Return the (x, y) coordinate for the center point of the cell that contains the specified text.  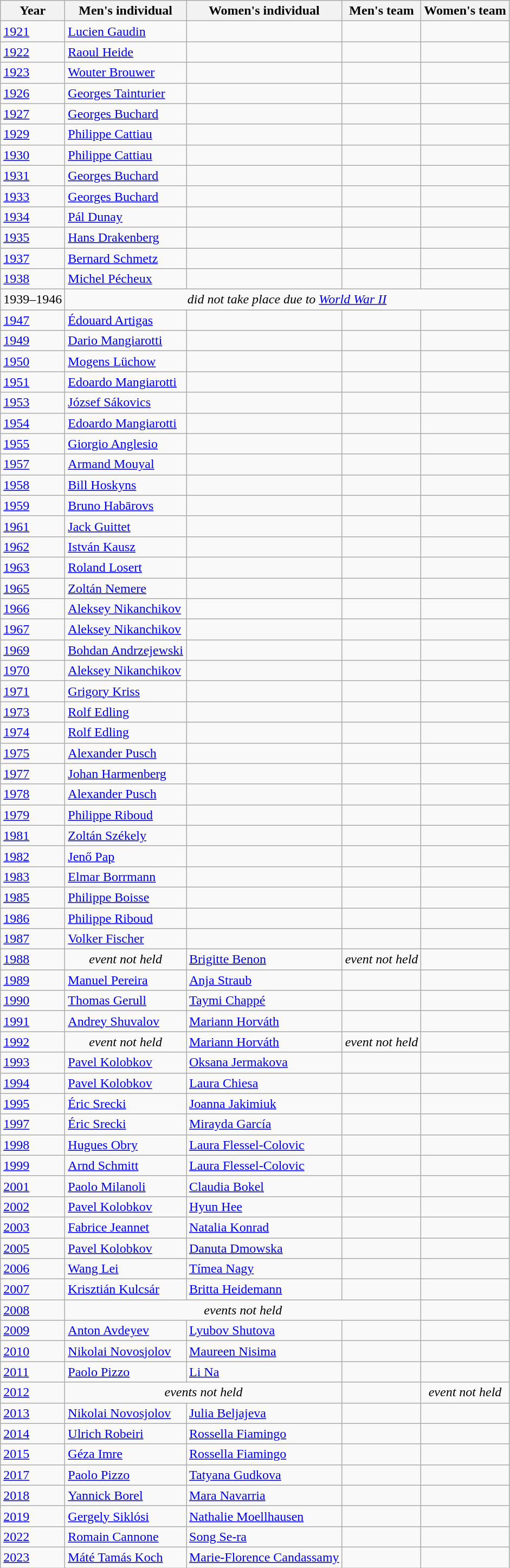
1966 (33, 609)
1974 (33, 733)
1983 (33, 877)
1934 (33, 217)
Mirayda García (264, 1124)
1937 (33, 258)
1929 (33, 134)
Bernard Schmetz (126, 258)
1965 (33, 588)
1988 (33, 960)
2014 (33, 1434)
1961 (33, 526)
1923 (33, 73)
1992 (33, 1042)
1978 (33, 794)
2010 (33, 1351)
Bohdan Andrzejewski (126, 650)
Brigitte Benon (264, 960)
Tatyana Gudkova (264, 1475)
1958 (33, 485)
Andrey Shuvalov (126, 1021)
2017 (33, 1475)
Raoul Heide (126, 52)
2011 (33, 1372)
1975 (33, 753)
Lyubov Shutova (264, 1331)
1962 (33, 547)
1994 (33, 1083)
2003 (33, 1227)
Gergely Siklósi (126, 1516)
Marie-Florence Candassamy (264, 1557)
Hyun Hee (264, 1207)
1998 (33, 1145)
1967 (33, 630)
1977 (33, 774)
Tímea Nagy (264, 1269)
2009 (33, 1331)
1949 (33, 341)
1938 (33, 279)
Édouard Artigas (126, 320)
Georges Tainturier (126, 93)
Joanna Jakimiuk (264, 1104)
Mara Navarria (264, 1495)
Hans Drakenberg (126, 237)
2008 (33, 1310)
2019 (33, 1516)
Michel Pécheux (126, 279)
Men's individual (126, 11)
Philippe Boisse (126, 897)
1939–1946 (33, 300)
2007 (33, 1290)
Women's team (465, 11)
1959 (33, 506)
Grigory Kriss (126, 691)
Year (33, 11)
1981 (33, 835)
Anton Avdeyev (126, 1331)
Bill Hoskyns (126, 485)
1930 (33, 155)
Krisztián Kulcsár (126, 1290)
1979 (33, 815)
1927 (33, 114)
Giorgio Anglesio (126, 444)
1995 (33, 1104)
1989 (33, 980)
Wouter Brouwer (126, 73)
Elmar Borrmann (126, 877)
Li Na (264, 1372)
Lucien Gaudin (126, 31)
Jack Guittet (126, 526)
1993 (33, 1062)
1954 (33, 423)
2002 (33, 1207)
1999 (33, 1165)
2022 (33, 1537)
Maureen Nisima (264, 1351)
1969 (33, 650)
Volker Fischer (126, 939)
1950 (33, 361)
Armand Mouyal (126, 464)
Oksana Jermakova (264, 1062)
1982 (33, 856)
Women's individual (264, 11)
Fabrice Jeannet (126, 1227)
Natalia Konrad (264, 1227)
1986 (33, 918)
Ulrich Robeiri (126, 1434)
1931 (33, 176)
did not take place due to World War II (287, 300)
Bruno Habārovs (126, 506)
Roland Losert (126, 567)
Arnd Schmitt (126, 1165)
Yannick Borel (126, 1495)
Julia Beljajeva (264, 1413)
1953 (33, 403)
Song Se-ra (264, 1537)
Men's team (382, 11)
1971 (33, 691)
Anja Straub (264, 980)
Mogens Lüchow (126, 361)
2023 (33, 1557)
1997 (33, 1124)
1922 (33, 52)
Dario Mangiarotti (126, 341)
1926 (33, 93)
1951 (33, 382)
2015 (33, 1454)
Pál Dunay (126, 217)
Britta Heidemann (264, 1290)
Claudia Bokel (264, 1186)
Zoltán Székely (126, 835)
1970 (33, 671)
1933 (33, 196)
1963 (33, 567)
1935 (33, 237)
1947 (33, 320)
2006 (33, 1269)
Hugues Obry (126, 1145)
Danuta Dmowska (264, 1248)
Wang Lei (126, 1269)
Laura Chiesa (264, 1083)
Romain Cannone (126, 1537)
1921 (33, 31)
1955 (33, 444)
2018 (33, 1495)
Taymi Chappé (264, 1001)
Johan Harmenberg (126, 774)
István Kausz (126, 547)
Zoltán Nemere (126, 588)
1990 (33, 1001)
1957 (33, 464)
Máté Tamás Koch (126, 1557)
Nathalie Moellhausen (264, 1516)
Jenő Pap (126, 856)
1987 (33, 939)
1985 (33, 897)
Manuel Pereira (126, 980)
2005 (33, 1248)
2013 (33, 1413)
2001 (33, 1186)
Géza Imre (126, 1454)
József Sákovics (126, 403)
1973 (33, 712)
Paolo Milanoli (126, 1186)
2012 (33, 1392)
1991 (33, 1021)
Thomas Gerull (126, 1001)
